Detect which cell encompasses the target text, then output its (x, y) center coordinate. 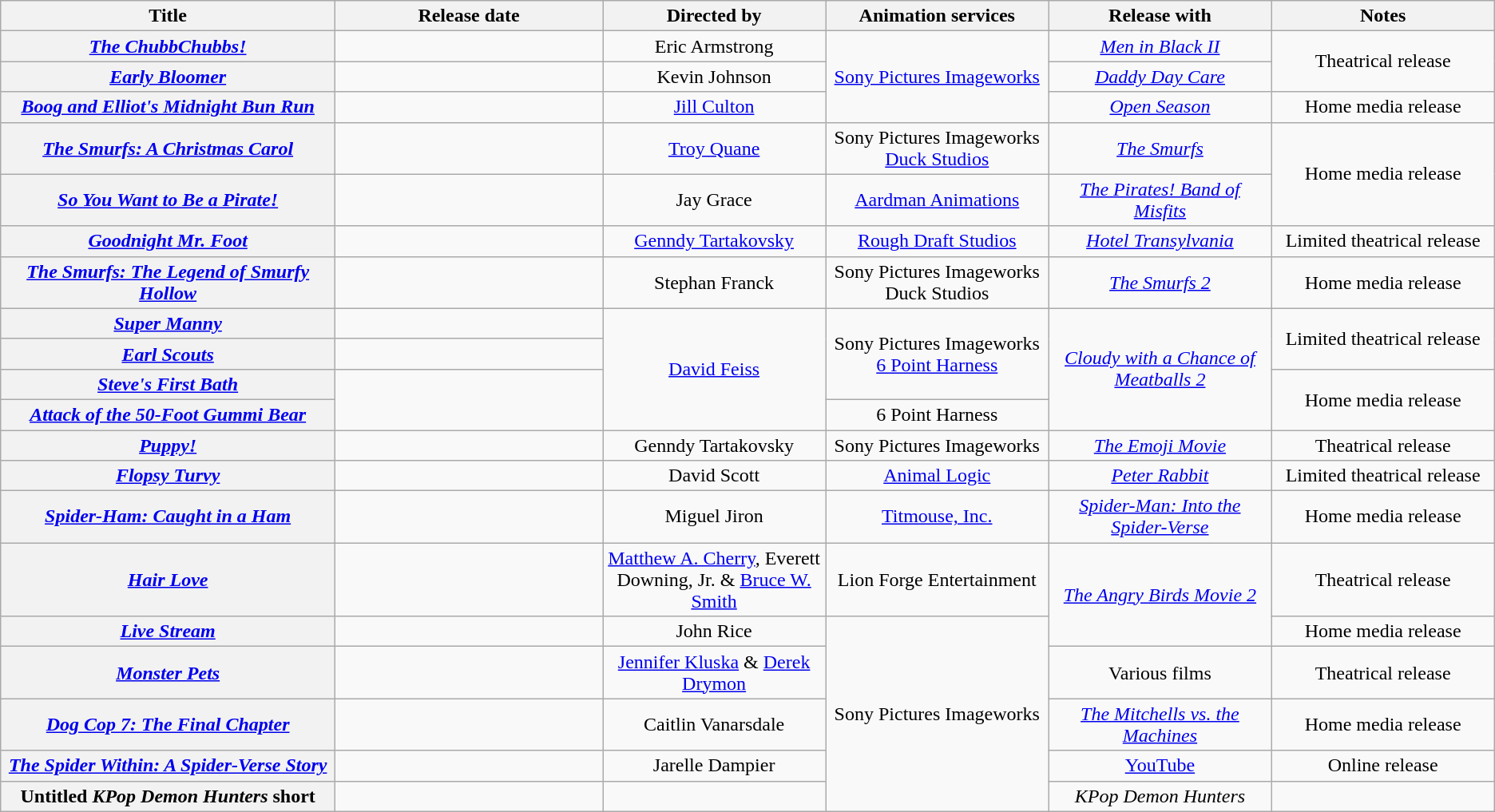
David Feiss (714, 369)
YouTube (1160, 766)
Animal Logic (938, 476)
Jay Grace (714, 200)
Miguel Jiron (714, 517)
Hotel Transylvania (1160, 241)
Open Season (1160, 107)
Animation services (938, 16)
Flopsy Turvy (168, 476)
Caitlin Vanarsdale (714, 725)
Earl Scouts (168, 354)
Untitled KPop Demon Hunters short (168, 796)
Jennifer Kluska & Derek Drymon (714, 672)
6 Point Harness (938, 414)
John Rice (714, 632)
Live Stream (168, 632)
The Mitchells vs. the Machines (1160, 725)
Titmouse, Inc. (938, 517)
David Scott (714, 476)
Various films (1160, 672)
Super Manny (168, 323)
Monster Pets (168, 672)
The Smurfs 2 (1160, 283)
Dog Cop 7: The Final Chapter (168, 725)
Cloudy with a Chance of Meatballs 2 (1160, 369)
The Emoji Movie (1160, 445)
KPop Demon Hunters (1160, 796)
Online release (1383, 766)
Sony Pictures Imageworks6 Point Harness (938, 354)
The Angry Birds Movie 2 (1160, 595)
Early Bloomer (168, 77)
Steve's First Bath (168, 384)
The Smurfs: A Christmas Carol (168, 149)
Goodnight Mr. Foot (168, 241)
Hair Love (168, 580)
Release date (470, 16)
Puppy! (168, 445)
Boog and Elliot's Midnight Bun Run (168, 107)
Peter Rabbit (1160, 476)
Spider-Man: Into the Spider-Verse (1160, 517)
Stephan Franck (714, 283)
Rough Draft Studios (938, 241)
Directed by (714, 16)
The Pirates! Band of Misfits (1160, 200)
So You Want to Be a Pirate! (168, 200)
The ChubbChubbs! (168, 46)
Aardman Animations (938, 200)
Troy Quane (714, 149)
The Spider Within: A Spider-Verse Story (168, 766)
Matthew A. Cherry, Everett Downing, Jr. & Bruce W. Smith (714, 580)
Release with (1160, 16)
Attack of the 50-Foot Gummi Bear (168, 414)
Jarelle Dampier (714, 766)
Lion Forge Entertainment (938, 580)
Men in Black II (1160, 46)
Notes (1383, 16)
Jill Culton (714, 107)
Kevin Johnson (714, 77)
Title (168, 16)
Eric Armstrong (714, 46)
The Smurfs: The Legend of Smurfy Hollow (168, 283)
Spider-Ham: Caught in a Ham (168, 517)
Daddy Day Care (1160, 77)
The Smurfs (1160, 149)
